Return [x, y] of the center of cell containing provided text 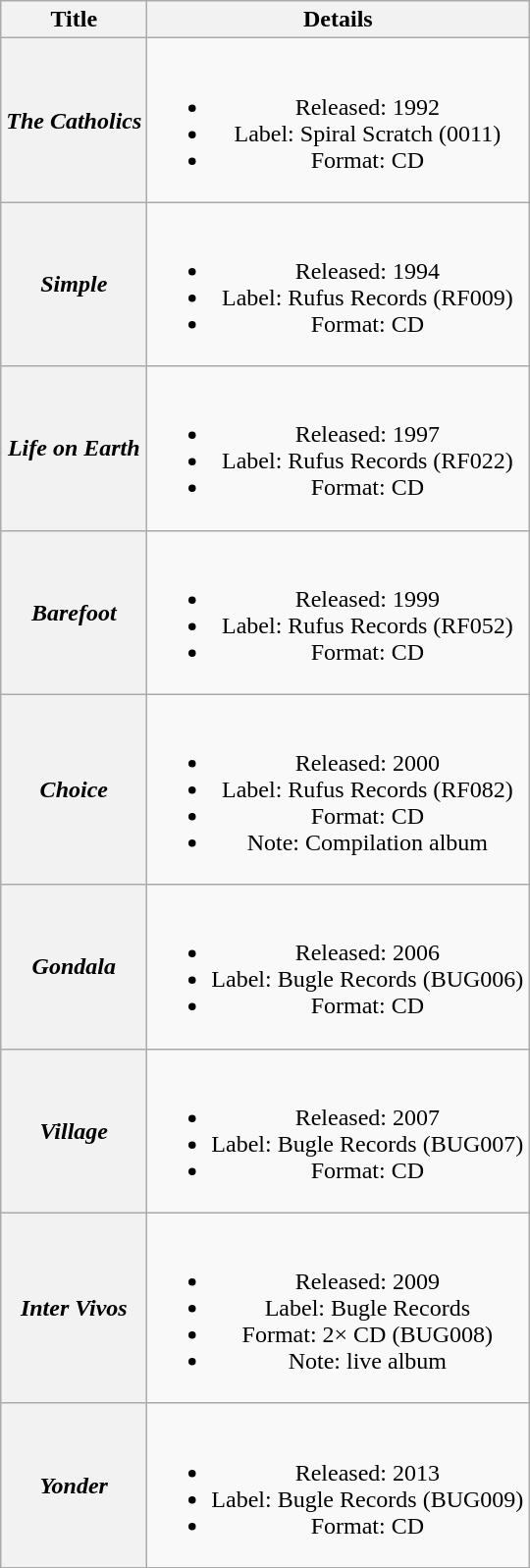
Choice [75, 789]
Released: 2009Label: Bugle RecordsFormat: 2× CD (BUG008)Note: live album [338, 1308]
Released: 2013Label: Bugle Records (BUG009)Format: CD [338, 1485]
Details [338, 20]
Released: 2006Label: Bugle Records (BUG006)Format: CD [338, 966]
Released: 1997Label: Rufus Records (RF022)Format: CD [338, 448]
Released: 2007Label: Bugle Records (BUG007)Format: CD [338, 1131]
Gondala [75, 966]
Simple [75, 285]
Inter Vivos [75, 1308]
Title [75, 20]
The Catholics [75, 120]
Released: 1999Label: Rufus Records (RF052)Format: CD [338, 613]
Yonder [75, 1485]
Barefoot [75, 613]
Released: 1994Label: Rufus Records (RF009)Format: CD [338, 285]
Life on Earth [75, 448]
Released: 2000Label: Rufus Records (RF082)Format: CDNote: Compilation album [338, 789]
Village [75, 1131]
Released: 1992Label: Spiral Scratch (0011)Format: CD [338, 120]
